Scan for the cell matching the given text and deliver its (X, Y) coordinate at center. 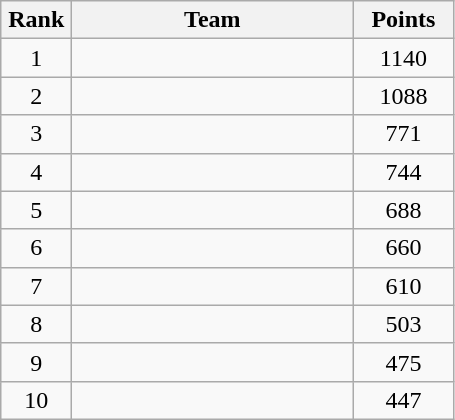
Team (212, 20)
3 (36, 134)
Rank (36, 20)
475 (404, 362)
6 (36, 248)
1 (36, 58)
771 (404, 134)
503 (404, 324)
660 (404, 248)
2 (36, 96)
744 (404, 172)
10 (36, 400)
7 (36, 286)
9 (36, 362)
Points (404, 20)
5 (36, 210)
610 (404, 286)
688 (404, 210)
1088 (404, 96)
1140 (404, 58)
4 (36, 172)
8 (36, 324)
447 (404, 400)
